Scan for the cell matching the given text and deliver its [x, y] coordinate at center. 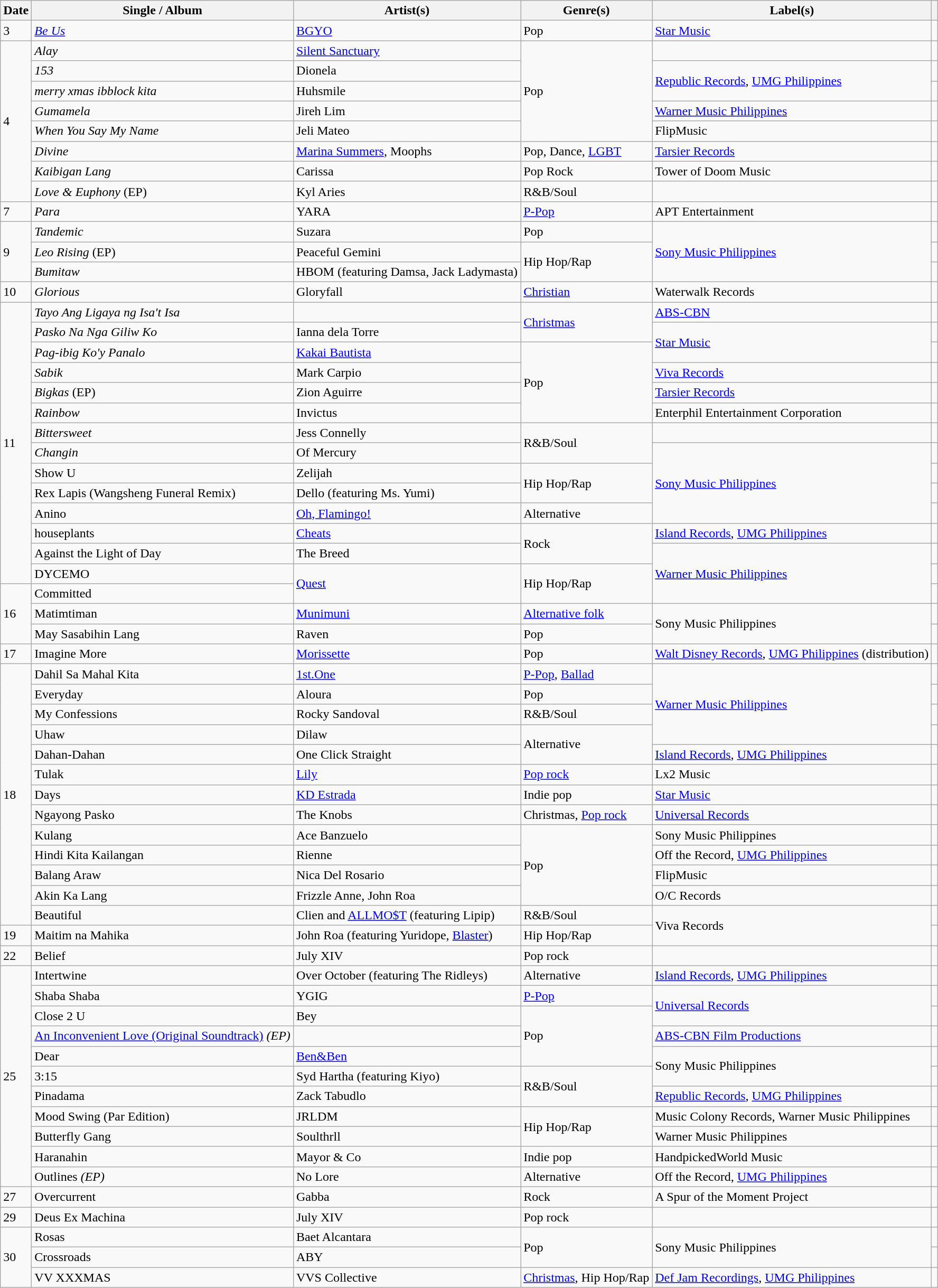
Cheats [407, 533]
Kakai Bautista [407, 352]
Lx2 Music [792, 774]
Love & Euphony (EP) [163, 191]
Christian [586, 292]
Butterfly Gang [163, 1136]
Christmas, Hip Hop/Rap [586, 1277]
Pop Rock [586, 171]
Tower of Doom Music [792, 171]
Aloura [407, 694]
Hindi Kita Kailangan [163, 855]
Munimuni [407, 614]
Leo Rising (EP) [163, 252]
Beautiful [163, 916]
Genre(s) [586, 11]
Morissette [407, 654]
Overcurrent [163, 1197]
Kulang [163, 835]
Imagine More [163, 654]
An Inconvenient Love (Original Soundtrack) (EP) [163, 1036]
Rex Lapis (Wangsheng Funeral Remix) [163, 493]
Artist(s) [407, 11]
John Roa (featuring Yuridope, Blaster) [407, 936]
Waterwalk Records [792, 292]
Syd Hartha (featuring Kiyo) [407, 1076]
Changin [163, 453]
HandpickedWorld Music [792, 1156]
BGYO [407, 31]
Dello (featuring Ms. Yumi) [407, 493]
Tulak [163, 774]
Zion Aguirre [407, 393]
APT Entertainment [792, 211]
Of Mercury [407, 453]
Jeli Mateo [407, 131]
Be Us [163, 31]
Zelijah [407, 473]
Pag-ibig Ko'y Panalo [163, 352]
KD Estrada [407, 795]
Committed [163, 594]
Def Jam Recordings, UMG Philippines [792, 1277]
Uhaw [163, 734]
One Click Straight [407, 754]
Oh, Flamingo! [407, 513]
Peaceful Gemini [407, 252]
Frizzle Anne, John Roa [407, 895]
17 [16, 654]
Kaibigan Lang [163, 171]
Christmas [586, 322]
Mood Swing (Par Edition) [163, 1116]
Tayo Ang Ligaya ng Isa't Isa [163, 312]
Gloryfall [407, 292]
Huhsmile [407, 91]
16 [16, 614]
Lily [407, 774]
Glorious [163, 292]
Intertwine [163, 976]
1st.One [407, 674]
merry xmas ibblock kita [163, 91]
Bumitaw [163, 272]
DYCEMO [163, 573]
Ace Banzuelo [407, 835]
YARA [407, 211]
27 [16, 1197]
Close 2 U [163, 1016]
Shaba Shaba [163, 996]
The Breed [407, 553]
Dionela [407, 71]
Haranahin [163, 1156]
No Lore [407, 1177]
Crossroads [163, 1257]
A Spur of the Moment Project [792, 1197]
Soulthrll [407, 1136]
Enterphil Entertainment Corporation [792, 413]
Rocky Sandoval [407, 714]
Sabik [163, 372]
22 [16, 956]
Mark Carpio [407, 372]
Nica Del Rosario [407, 875]
P-Pop, Ballad [586, 674]
Rosas [163, 1237]
VVS Collective [407, 1277]
Baet Alcantara [407, 1237]
May Sasabihin Lang [163, 634]
10 [16, 292]
My Confessions [163, 714]
25 [16, 1077]
ABY [407, 1257]
YGIG [407, 996]
Tandemic [163, 231]
Suzara [407, 231]
ABS-CBN Film Productions [792, 1036]
Ianna dela Torre [407, 332]
Raven [407, 634]
Maitim na Mahika [163, 936]
Dear [163, 1056]
11 [16, 443]
Dilaw [407, 734]
Dahil Sa Mahal Kita [163, 674]
Para [163, 211]
29 [16, 1217]
Music Colony Records, Warner Music Philippines [792, 1116]
HBOM (featuring Damsa, Jack Ladymasta) [407, 272]
3 [16, 31]
VV XXXMAS [163, 1277]
Bigkas (EP) [163, 393]
Bittersweet [163, 433]
Silent Sanctuary [407, 51]
Alay [163, 51]
Deus Ex Machina [163, 1217]
19 [16, 936]
7 [16, 211]
3:15 [163, 1076]
ABS-CBN [792, 312]
Mayor & Co [407, 1156]
Rainbow [163, 413]
Dahan-Dahan [163, 754]
houseplants [163, 533]
Alternative folk [586, 614]
Pinadama [163, 1096]
Ben&Ben [407, 1056]
Over October (featuring The Ridleys) [407, 976]
30 [16, 1257]
Gabba [407, 1197]
153 [163, 71]
Everyday [163, 694]
O/C Records [792, 895]
Matimtiman [163, 614]
Invictus [407, 413]
Jess Connelly [407, 433]
Days [163, 795]
Rienne [407, 855]
Ngayong Pasko [163, 815]
4 [16, 121]
Kyl Aries [407, 191]
Christmas, Pop rock [586, 815]
Show U [163, 473]
When You Say My Name [163, 131]
Single / Album [163, 11]
Label(s) [792, 11]
Outlines (EP) [163, 1177]
Anino [163, 513]
Akin Ka Lang [163, 895]
Marina Summers, Moophs [407, 151]
Divine [163, 151]
Walt Disney Records, UMG Philippines (distribution) [792, 654]
9 [16, 251]
The Knobs [407, 815]
Clien and ALLMO$T (featuring Lipip) [407, 916]
Balang Araw [163, 875]
Jireh Lim [407, 111]
Bey [407, 1016]
Pop, Dance, LGBT [586, 151]
Pasko Na Nga Giliw Ko [163, 332]
18 [16, 795]
Zack Tabudlo [407, 1096]
Quest [407, 583]
Gumamela [163, 111]
JRLDM [407, 1116]
Date [16, 11]
Against the Light of Day [163, 553]
Carissa [407, 171]
Belief [163, 956]
